Identify which cell holds the provided text, then report its (X, Y) central coordinate. 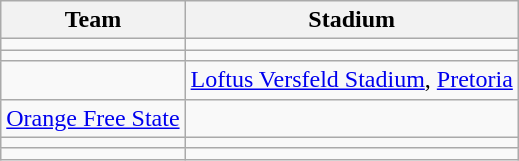
Loftus Versfeld Stadium, Pretoria (352, 80)
Orange Free State (93, 118)
Team (93, 20)
Stadium (352, 20)
